Scan for the cell matching the given text and deliver its [x, y] coordinate at center. 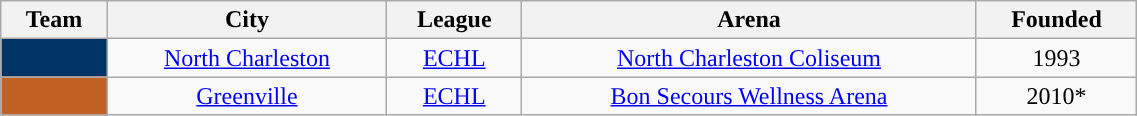
North Charleston [246, 58]
City [246, 20]
Arena [749, 20]
Team [54, 20]
Greenville [246, 96]
Founded [1056, 20]
North Charleston Coliseum [749, 58]
1993 [1056, 58]
Bon Secours Wellness Arena [749, 96]
League [454, 20]
2010* [1056, 96]
